Find where the given text appears and provide that cell's center as [x, y] coordinate. 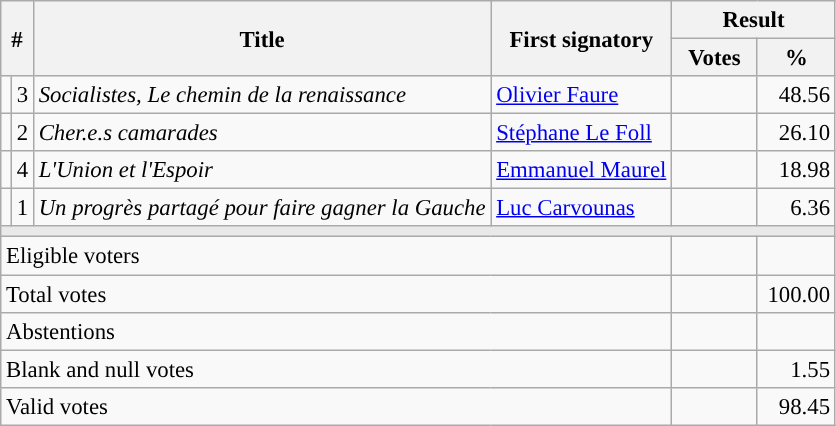
98.45 [796, 406]
3 [22, 95]
Socialistes, Le chemin de la renaissance [262, 95]
Title [262, 38]
Eligible voters [336, 256]
# [18, 38]
Emmanuel Maurel [582, 170]
Luc Carvounas [582, 208]
2 [22, 133]
% [796, 58]
First signatory [582, 38]
Olivier Faure [582, 95]
100.00 [796, 294]
26.10 [796, 133]
Result [754, 20]
Votes [715, 58]
4 [22, 170]
Blank and null votes [336, 369]
1 [22, 208]
1.55 [796, 369]
6.36 [796, 208]
18.98 [796, 170]
Un progrès partagé pour faire gagner la Gauche [262, 208]
48.56 [796, 95]
L'Union et l'Espoir [262, 170]
Valid votes [336, 406]
Cher.e.s camarades [262, 133]
Abstentions [336, 331]
Total votes [336, 294]
Stéphane Le Foll [582, 133]
